Capture the cell that displays the provided text and extract its (x, y) central coordinate. 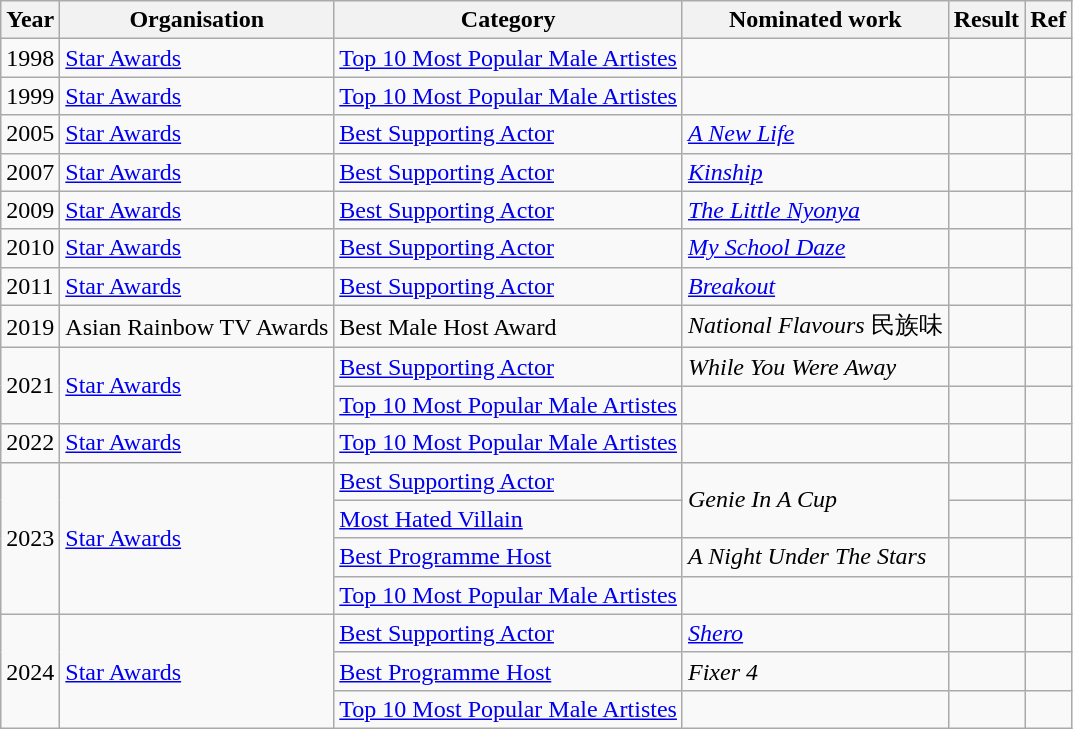
National Flavours 民族味 (815, 326)
Category (508, 20)
Best Male Host Award (508, 326)
Organisation (197, 20)
2007 (30, 172)
My School Daze (815, 248)
A Night Under The Stars (815, 557)
1998 (30, 58)
Fixer 4 (815, 671)
Nominated work (815, 20)
Most Hated Villain (508, 519)
2022 (30, 443)
2024 (30, 671)
2021 (30, 386)
2019 (30, 326)
Year (30, 20)
The Little Nyonya (815, 210)
A New Life (815, 134)
Kinship (815, 172)
Breakout (815, 286)
2010 (30, 248)
Ref (1048, 20)
2011 (30, 286)
1999 (30, 96)
Genie In A Cup (815, 500)
2009 (30, 210)
While You Were Away (815, 367)
2023 (30, 538)
Result (986, 20)
Shero (815, 633)
2005 (30, 134)
Asian Rainbow TV Awards (197, 326)
